Search for the cell housing the specified text and yield its (X, Y) center coordinate. 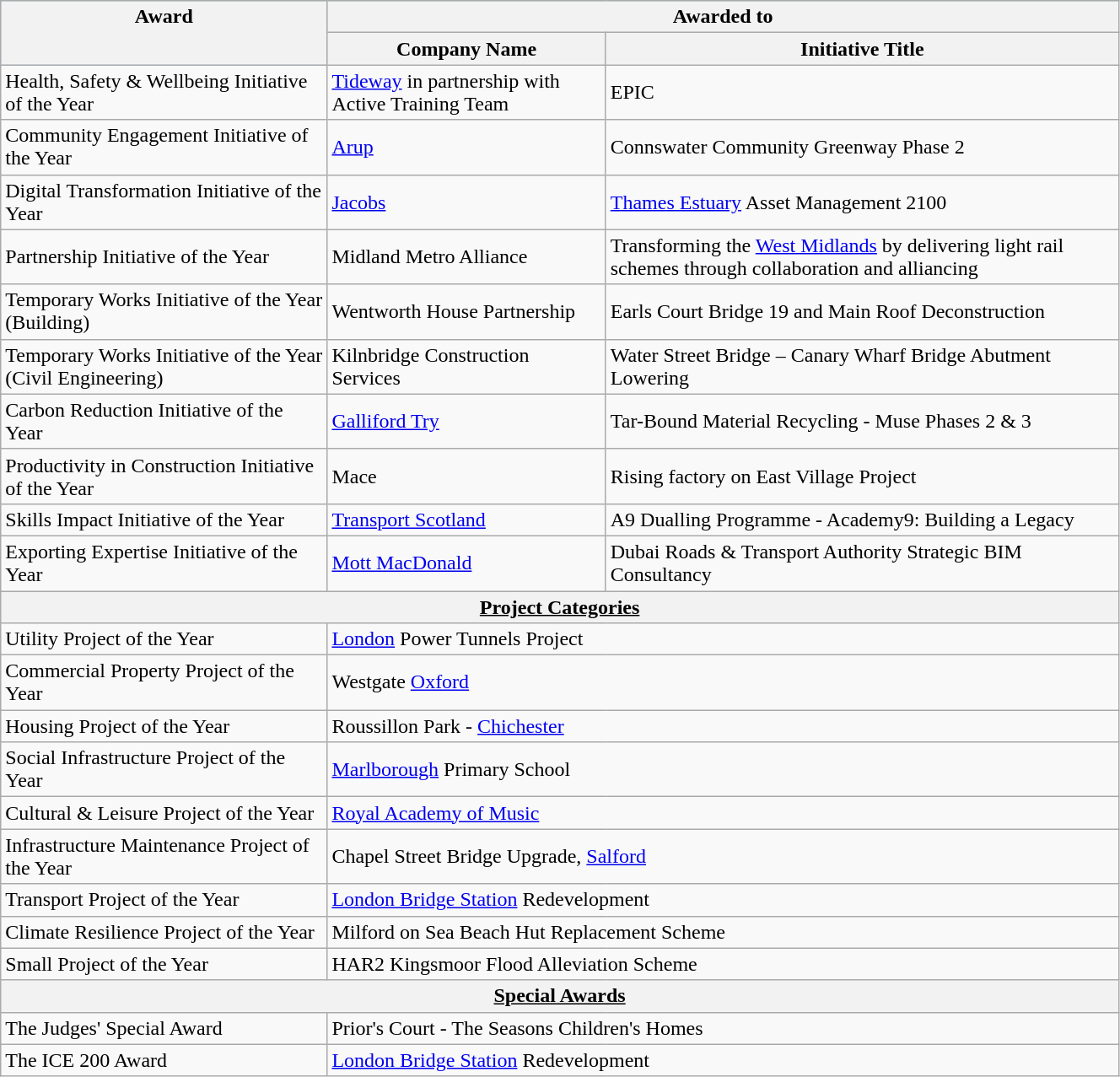
Royal Academy of Music (724, 813)
Marlborough Primary School (724, 769)
Mace (466, 476)
HAR2 Kingsmoor Flood Alleviation Scheme (724, 964)
Roussillon Park - Chichester (724, 726)
Carbon Reduction Initiative of the Year (164, 422)
Milford on Sea Beach Hut Replacement Scheme (724, 932)
Cultural & Leisure Project of the Year (164, 813)
Westgate Oxford (724, 683)
Award (164, 33)
Arup (466, 147)
Digital Transformation Initiative of the Year (164, 202)
Transport Scotland (466, 520)
Connswater Community Greenway Phase 2 (862, 147)
Dubai Roads & Transport Authority Strategic BIM Consultancy (862, 563)
Galliford Try (466, 422)
A9 Dualling Programme - Academy9: Building a Legacy (862, 520)
Climate Resilience Project of the Year (164, 932)
Small Project of the Year (164, 964)
Midland Metro Alliance (466, 256)
Mott MacDonald (466, 563)
Partnership Initiative of the Year (164, 256)
Thames Estuary Asset Management 2100 (862, 202)
Exporting Expertise Initiative of the Year (164, 563)
The ICE 200 Award (164, 1060)
Company Name (466, 49)
Initiative Title (862, 49)
Skills Impact Initiative of the Year (164, 520)
Water Street Bridge – Canary Wharf Bridge Abutment Lowering (862, 366)
Chapel Street Bridge Upgrade, Salford (724, 857)
The Judges' Special Award (164, 1028)
Temporary Works Initiative of the Year (Civil Engineering) (164, 366)
Transport Project of the Year (164, 900)
EPIC (862, 93)
Health, Safety & Wellbeing Initiative of the Year (164, 93)
London Power Tunnels Project (724, 639)
Housing Project of the Year (164, 726)
Commercial Property Project of the Year (164, 683)
Awarded to (724, 17)
Social Infrastructure Project of the Year (164, 769)
Tideway in partnership with Active Training Team (466, 93)
Prior's Court - The Seasons Children's Homes (724, 1028)
Kilnbridge Construction Services (466, 366)
Special Awards (560, 996)
Jacobs (466, 202)
Project Categories (560, 606)
Transforming the West Midlands by delivering light rail schemes through collaboration and alliancing (862, 256)
Utility Project of the Year (164, 639)
Rising factory on East Village Project (862, 476)
Infrastructure Maintenance Project of the Year (164, 857)
Earls Court Bridge 19 and Main Roof Deconstruction (862, 312)
Temporary Works Initiative of the Year (Building) (164, 312)
Tar-Bound Material Recycling - Muse Phases 2 & 3 (862, 422)
Community Engagement Initiative of the Year (164, 147)
Wentworth House Partnership (466, 312)
Productivity in Construction Initiative of the Year (164, 476)
